Provide the (X, Y) coordinate of the cell's center where the given text is located.  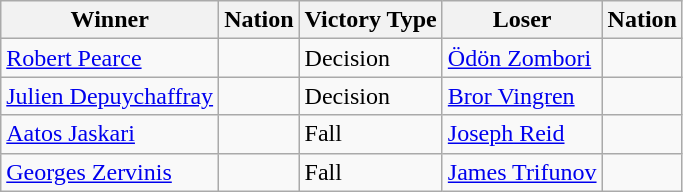
Winner (110, 20)
Robert Pearce (110, 58)
James Trifunov (522, 172)
Aatos Jaskari (110, 134)
Julien Depuychaffray (110, 96)
Georges Zervinis (110, 172)
Joseph Reid (522, 134)
Victory Type (370, 20)
Bror Vingren (522, 96)
Loser (522, 20)
Ödön Zombori (522, 58)
